Provide the (X, Y) coordinate of the cell's center where the given text is located.  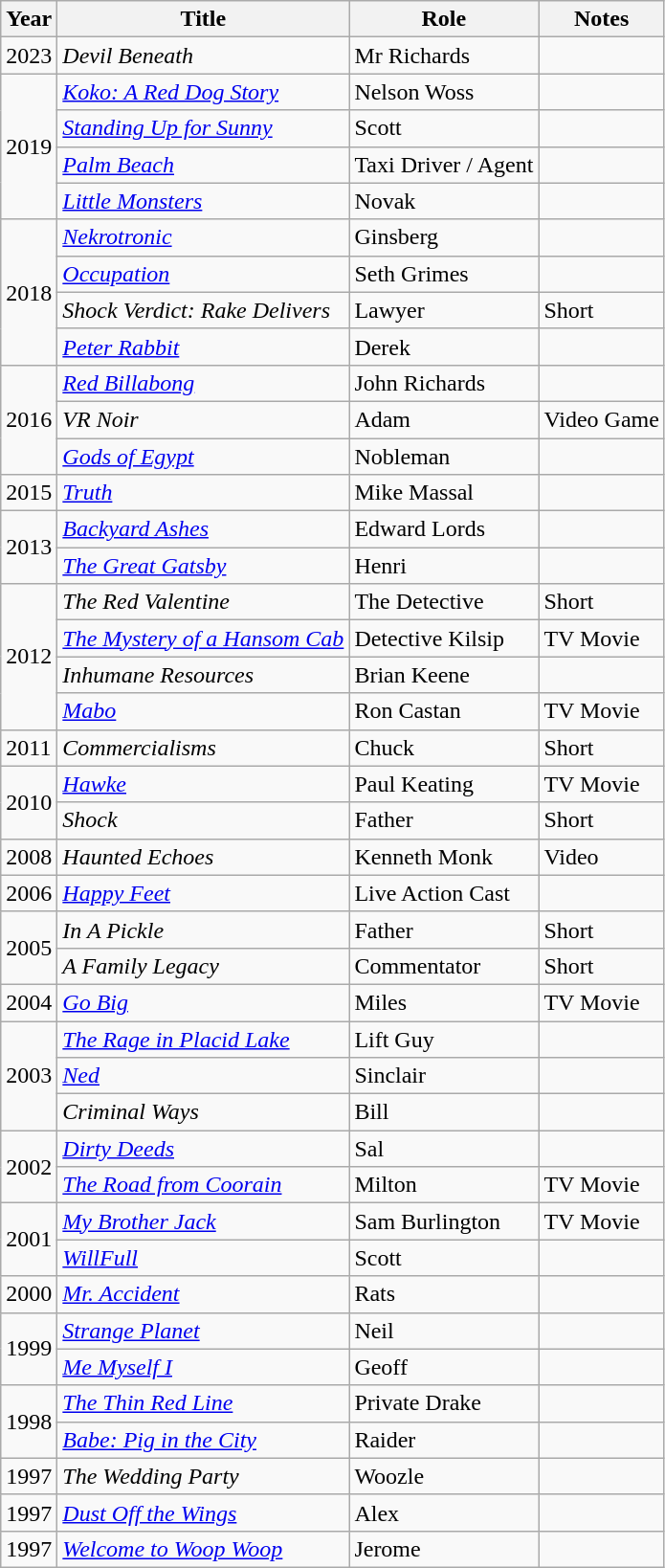
Chuck (444, 748)
2002 (29, 1167)
Devil Beneath (203, 56)
Miles (444, 1002)
Ron Castan (444, 711)
Gods of Egypt (203, 457)
2003 (29, 1075)
Lift Guy (444, 1039)
The Wedding Party (203, 1476)
Role (444, 19)
Milton (444, 1185)
Jerome (444, 1549)
Nekrotronic (203, 237)
Sal (444, 1149)
The Road from Coorain (203, 1185)
Occupation (203, 274)
Video (602, 857)
In A Pickle (203, 930)
Shock (203, 820)
Happy Feet (203, 893)
Taxi Driver / Agent (444, 165)
2012 (29, 657)
Backyard Ashes (203, 529)
2008 (29, 857)
VR Noir (203, 419)
Nelson Woss (444, 92)
Alex (444, 1512)
Notes (602, 19)
Mr Richards (444, 56)
Red Billabong (203, 383)
Seth Grimes (444, 274)
1998 (29, 1422)
Title (203, 19)
The Great Gatsby (203, 566)
Novak (444, 201)
Paul Keating (444, 784)
Truth (203, 493)
Private Drake (444, 1403)
2015 (29, 493)
Derek (444, 347)
Neil (444, 1331)
Mr. Accident (203, 1294)
Inhumane Resources (203, 675)
Edward Lords (444, 529)
2001 (29, 1240)
Mike Massal (444, 493)
Welcome to Woop Woop (203, 1549)
Geoff (444, 1367)
Ned (203, 1076)
2004 (29, 1002)
Go Big (203, 1002)
Live Action Cast (444, 893)
Haunted Echoes (203, 857)
Commentator (444, 966)
Brian Keene (444, 675)
My Brother Jack (203, 1221)
Shock Verdict: Rake Delivers (203, 310)
Babe: Pig in the City (203, 1440)
Mabo (203, 711)
2016 (29, 419)
The Thin Red Line (203, 1403)
Adam (444, 419)
Palm Beach (203, 165)
Dust Off the Wings (203, 1512)
WillFull (203, 1258)
Standing Up for Sunny (203, 128)
Raider (444, 1440)
Me Myself I (203, 1367)
2010 (29, 802)
Strange Planet (203, 1331)
2006 (29, 893)
Commercialisms (203, 748)
Ginsberg (444, 237)
A Family Legacy (203, 966)
Dirty Deeds (203, 1149)
2013 (29, 548)
2023 (29, 56)
2000 (29, 1294)
Bill (444, 1112)
Peter Rabbit (203, 347)
2018 (29, 292)
Lawyer (444, 310)
Video Game (602, 419)
Kenneth Monk (444, 857)
The Mystery of a Hansom Cab (203, 638)
2011 (29, 748)
Woozle (444, 1476)
The Rage in Placid Lake (203, 1039)
Year (29, 19)
The Red Valentine (203, 602)
Sam Burlington (444, 1221)
Rats (444, 1294)
Koko: A Red Dog Story (203, 92)
Nobleman (444, 457)
John Richards (444, 383)
2005 (29, 948)
2019 (29, 146)
Detective Kilsip (444, 638)
The Detective (444, 602)
Henri (444, 566)
Hawke (203, 784)
1999 (29, 1349)
Criminal Ways (203, 1112)
Sinclair (444, 1076)
Little Monsters (203, 201)
